Identify which cell holds the provided text, then report its [x, y] central coordinate. 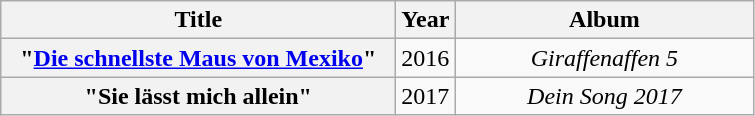
Dein Song 2017 [604, 96]
Album [604, 20]
2016 [426, 58]
"Sie lässt mich allein" [198, 96]
Giraffenaffen 5 [604, 58]
Year [426, 20]
Title [198, 20]
"Die schnellste Maus von Mexiko" [198, 58]
2017 [426, 96]
